Return the [x, y] coordinate for the center point of the cell that contains the specified text.  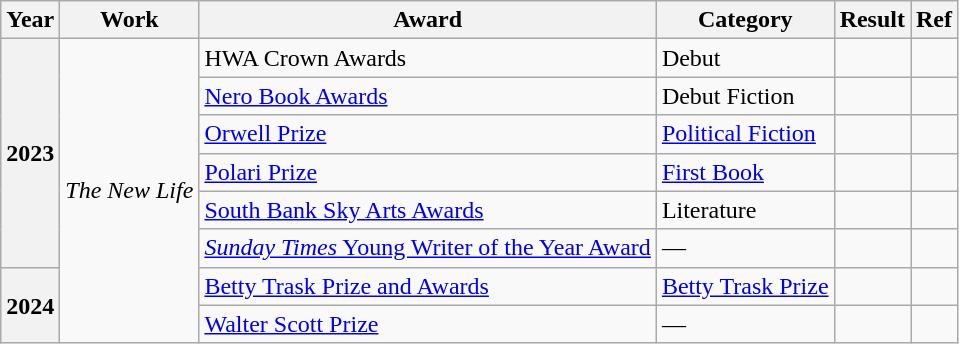
Literature [745, 210]
Polari Prize [428, 172]
Work [130, 20]
Ref [934, 20]
First Book [745, 172]
Betty Trask Prize [745, 286]
Political Fiction [745, 134]
2024 [30, 305]
Sunday Times Young Writer of the Year Award [428, 248]
Walter Scott Prize [428, 324]
Debut Fiction [745, 96]
Award [428, 20]
The New Life [130, 191]
South Bank Sky Arts Awards [428, 210]
Result [872, 20]
Betty Trask Prize and Awards [428, 286]
Category [745, 20]
HWA Crown Awards [428, 58]
Debut [745, 58]
Orwell Prize [428, 134]
Year [30, 20]
2023 [30, 153]
Nero Book Awards [428, 96]
